Provide the (X, Y) coordinate of the cell's center where the given text is located.  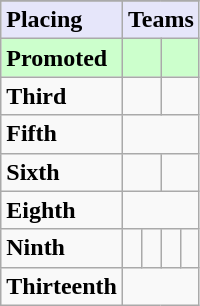
Ninth (62, 248)
Promoted (62, 58)
Fifth (62, 134)
Teams (160, 20)
Placing (62, 20)
Sixth (62, 172)
Third (62, 96)
Eighth (62, 210)
Thirteenth (62, 286)
